Provide the (x, y) coordinate of the cell's center where the given text is located.  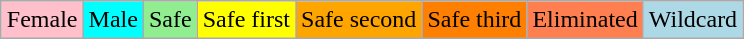
Wildcard (692, 20)
Eliminated (585, 20)
Safe second (359, 20)
Safe (170, 20)
Safe third (474, 20)
Male (113, 20)
Safe first (246, 20)
Female (42, 20)
